For the text-containing cell, return its midpoint in (X, Y) coordinate format. 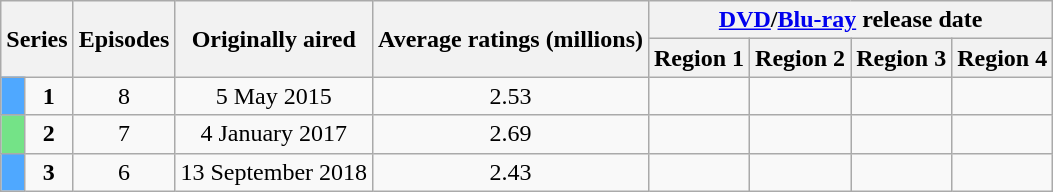
DVD/Blu-ray release date (850, 20)
Region 1 (698, 58)
Region 2 (800, 58)
2 (48, 134)
8 (124, 96)
Originally aired (274, 39)
Average ratings (millions) (511, 39)
3 (48, 172)
2.43 (511, 172)
Series (37, 39)
6 (124, 172)
4 January 2017 (274, 134)
Episodes (124, 39)
13 September 2018 (274, 172)
1 (48, 96)
Region 3 (902, 58)
2.53 (511, 96)
7 (124, 134)
2.69 (511, 134)
5 May 2015 (274, 96)
Region 4 (1002, 58)
